Locate the cell with the specified text and output its (X, Y) center coordinate. 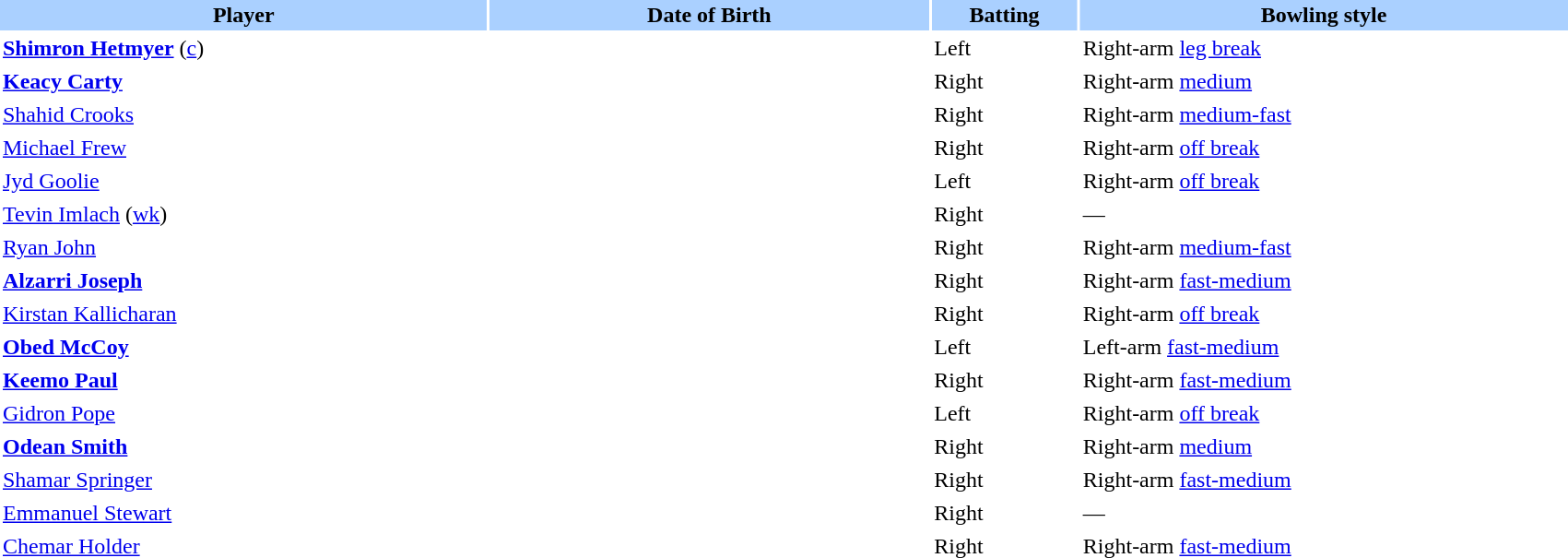
Obed McCoy (243, 347)
Keacy Carty (243, 81)
Shamar Springer (243, 480)
Shahid Crooks (243, 114)
Michael Frew (243, 148)
Player (243, 15)
Tevin Imlach (wk) (243, 214)
Gidron Pope (243, 413)
Right-arm leg break (1324, 48)
Date of Birth (710, 15)
Odean Smith (243, 446)
Ryan John (243, 247)
Batting (1005, 15)
Alzarri Joseph (243, 280)
Emmanuel Stewart (243, 513)
Shimron Hetmyer (c) (243, 48)
Keemo Paul (243, 380)
Jyd Goolie (243, 181)
Bowling style (1324, 15)
Left-arm fast-medium (1324, 347)
Kirstan Kallicharan (243, 314)
